Return (X, Y) of the center of cell containing provided text 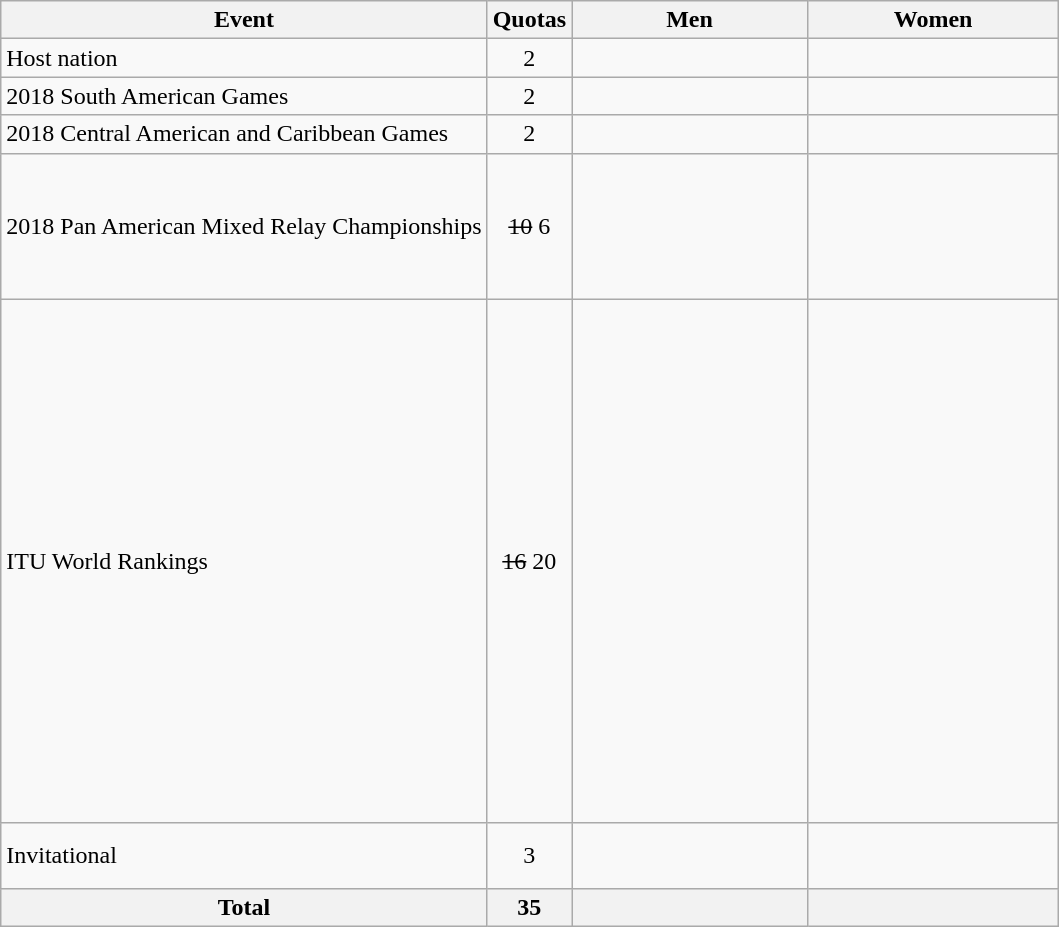
16 20 (529, 561)
Invitational (244, 856)
2018 Pan American Mixed Relay Championships (244, 226)
Event (244, 20)
10 6 (529, 226)
Host nation (244, 58)
Men (690, 20)
Women (934, 20)
35 (529, 907)
Quotas (529, 20)
Total (244, 907)
2018 Central American and Caribbean Games (244, 134)
3 (529, 856)
2018 South American Games (244, 96)
ITU World Rankings (244, 561)
